Identify which cell holds the provided text, then report its (x, y) central coordinate. 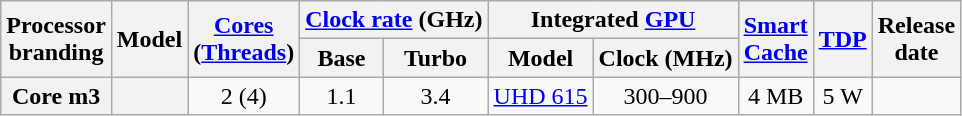
Base (342, 58)
SmartCache (776, 39)
Core m3 (56, 96)
Clock (MHz) (666, 58)
300–900 (666, 96)
Clock rate (GHz) (394, 20)
1.1 (342, 96)
TDP (842, 39)
Processorbranding (56, 39)
UHD 615 (540, 96)
Turbo (436, 58)
4 MB (776, 96)
Integrated GPU (613, 20)
5 W (842, 96)
2 (4) (244, 96)
Releasedate (916, 39)
Cores(Threads) (244, 39)
3.4 (436, 96)
